Capture the cell that displays the provided text and extract its (x, y) central coordinate. 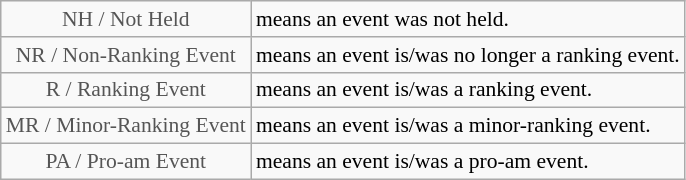
NR / Non-Ranking Event (126, 55)
R / Ranking Event (126, 90)
means an event was not held. (468, 19)
means an event is/was a minor-ranking event. (468, 126)
PA / Pro-am Event (126, 162)
means an event is/was a ranking event. (468, 90)
means an event is/was a pro-am event. (468, 162)
means an event is/was no longer a ranking event. (468, 55)
MR / Minor-Ranking Event (126, 126)
NH / Not Held (126, 19)
